Identify which cell holds the provided text, then report its [X, Y] central coordinate. 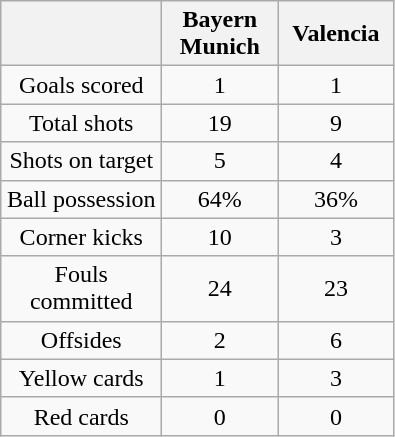
19 [220, 123]
Fouls committed [82, 288]
23 [336, 288]
Corner kicks [82, 237]
2 [220, 340]
5 [220, 161]
Shots on target [82, 161]
Yellow cards [82, 378]
Bayern Munich [220, 34]
36% [336, 199]
Valencia [336, 34]
4 [336, 161]
Goals scored [82, 85]
24 [220, 288]
64% [220, 199]
Offsides [82, 340]
6 [336, 340]
10 [220, 237]
Red cards [82, 416]
Total shots [82, 123]
9 [336, 123]
Ball possession [82, 199]
